Search for the cell housing the specified text and yield its (x, y) center coordinate. 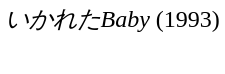
いかれたBaby (1993) (112, 20)
